Scan for the cell matching the given text and deliver its [X, Y] coordinate at center. 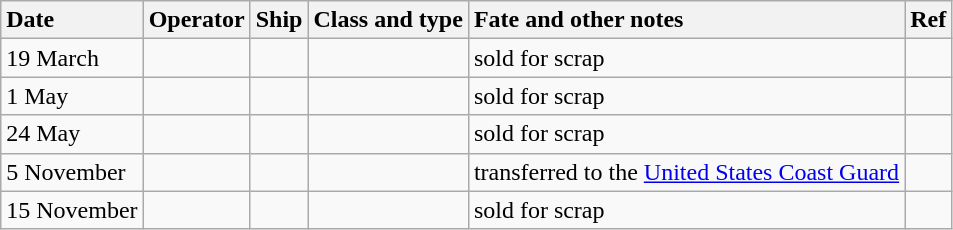
Fate and other notes [686, 20]
transferred to the United States Coast Guard [686, 172]
Ship [279, 20]
24 May [72, 134]
Date [72, 20]
Ref [928, 20]
15 November [72, 210]
Operator [196, 20]
1 May [72, 96]
Class and type [388, 20]
19 March [72, 58]
5 November [72, 172]
